Return the (X, Y) coordinate for the center point of the cell that contains the specified text.  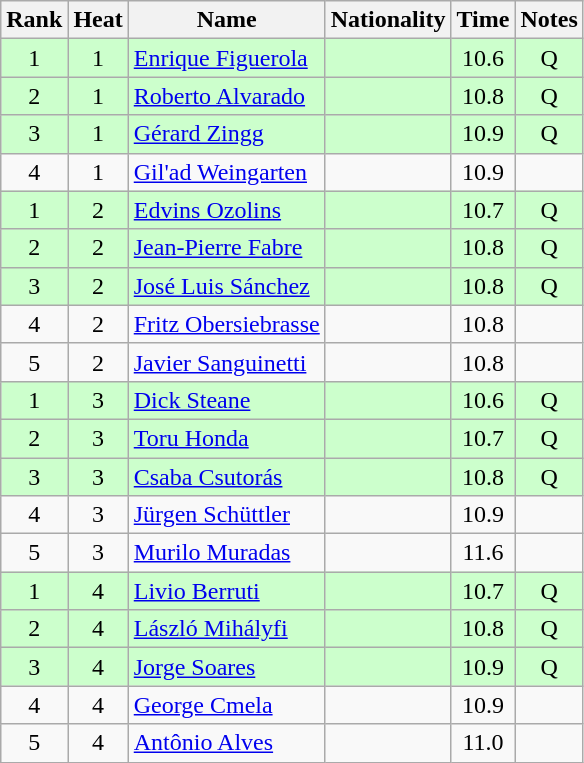
Jean-Pierre Fabre (226, 248)
Rank (34, 20)
José Luis Sánchez (226, 286)
Time (483, 20)
Gérard Zingg (226, 134)
Csaba Csutorás (226, 477)
11.0 (483, 743)
Antônio Alves (226, 743)
Dick Steane (226, 400)
Roberto Alvarado (226, 96)
Javier Sanguinetti (226, 362)
Gil'ad Weingarten (226, 172)
George Cmela (226, 705)
Enrique Figuerola (226, 58)
Jorge Soares (226, 667)
Murilo Muradas (226, 553)
Jürgen Schüttler (226, 515)
Edvins Ozolins (226, 210)
11.6 (483, 553)
László Mihályfi (226, 629)
Notes (549, 20)
Fritz Obersiebrasse (226, 324)
Toru Honda (226, 438)
Livio Berruti (226, 591)
Nationality (388, 20)
Name (226, 20)
Heat (98, 20)
